Pinpoint the cell where the given text exists, returning its [x, y] midpoint coordinate. 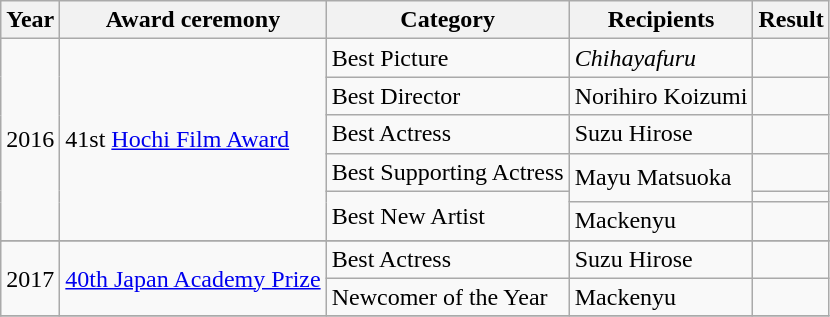
2017 [30, 278]
40th Japan Academy Prize [193, 278]
Norihiro Koizumi [661, 96]
Mayu Matsuoka [661, 178]
Best Picture [448, 58]
Best New Artist [448, 216]
Result [791, 20]
2016 [30, 140]
Best Supporting Actress [448, 172]
Newcomer of the Year [448, 297]
41st Hochi Film Award [193, 140]
Recipients [661, 20]
Award ceremony [193, 20]
Year [30, 20]
Chihayafuru [661, 58]
Category [448, 20]
Best Director [448, 96]
